Detect which cell encompasses the target text, then output its (x, y) center coordinate. 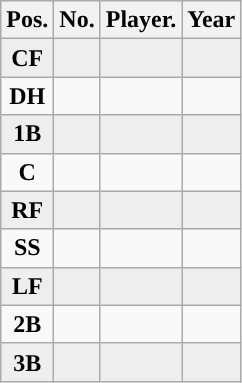
LF (28, 286)
Player. (140, 20)
DH (28, 96)
2B (28, 324)
Pos. (28, 20)
CF (28, 58)
1B (28, 134)
Year (212, 20)
3B (28, 362)
RF (28, 210)
SS (28, 248)
C (28, 172)
No. (77, 20)
